Locate the cell with the specified text and output its (x, y) center coordinate. 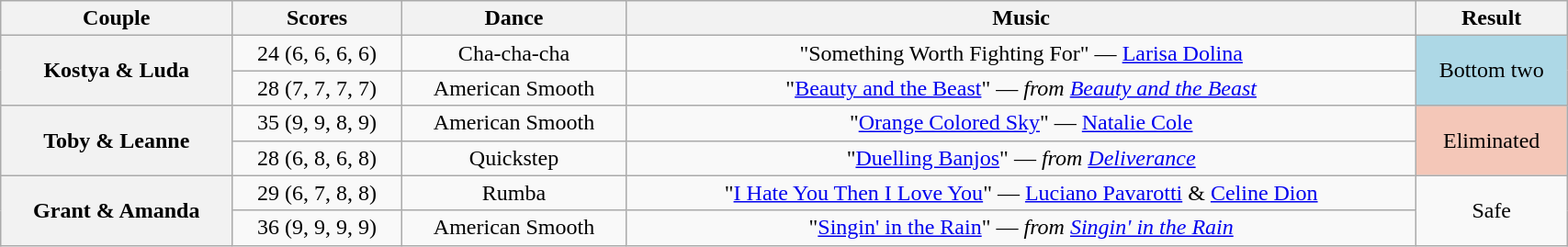
Safe (1492, 210)
Kostya & Luda (117, 71)
"Singin' in the Rain" — from Singin' in the Rain (1021, 228)
Cha-cha-cha (513, 53)
Grant & Amanda (117, 210)
Rumba (513, 193)
Toby & Leanne (117, 140)
"Orange Colored Sky" — Natalie Cole (1021, 123)
"I Hate You Then I Love You" — Luciano Pavarotti & Celine Dion (1021, 193)
Scores (318, 18)
Quickstep (513, 158)
"Duelling Banjos" — from Deliverance (1021, 158)
"Something Worth Fighting For" — Larisa Dolina (1021, 53)
Result (1492, 18)
Couple (117, 18)
29 (6, 7, 8, 8) (318, 193)
36 (9, 9, 9, 9) (318, 228)
Bottom two (1492, 71)
28 (7, 7, 7, 7) (318, 88)
28 (6, 8, 6, 8) (318, 158)
35 (9, 9, 8, 9) (318, 123)
Eliminated (1492, 140)
Music (1021, 18)
Dance (513, 18)
24 (6, 6, 6, 6) (318, 53)
"Beauty and the Beast" — from Beauty and the Beast (1021, 88)
